Detect which cell encompasses the target text, then output its [X, Y] center coordinate. 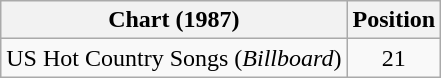
Chart (1987) [174, 20]
US Hot Country Songs (Billboard) [174, 58]
Position [394, 20]
21 [394, 58]
